Detect which cell encompasses the target text, then output its [X, Y] center coordinate. 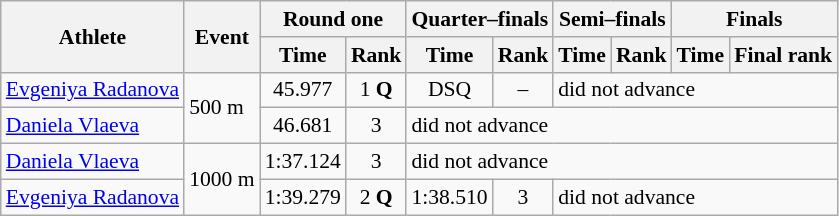
Semi–finals [612, 19]
Final rank [783, 55]
2 Q [376, 197]
46.681 [303, 126]
Finals [755, 19]
500 m [222, 108]
– [524, 90]
Round one [334, 19]
1000 m [222, 180]
Athlete [92, 36]
45.977 [303, 90]
Event [222, 36]
1:38.510 [449, 197]
1:37.124 [303, 162]
1:39.279 [303, 197]
DSQ [449, 90]
1 Q [376, 90]
Quarter–finals [480, 19]
